Extract the [X, Y] coordinate from the center of the cell holding the provided text.  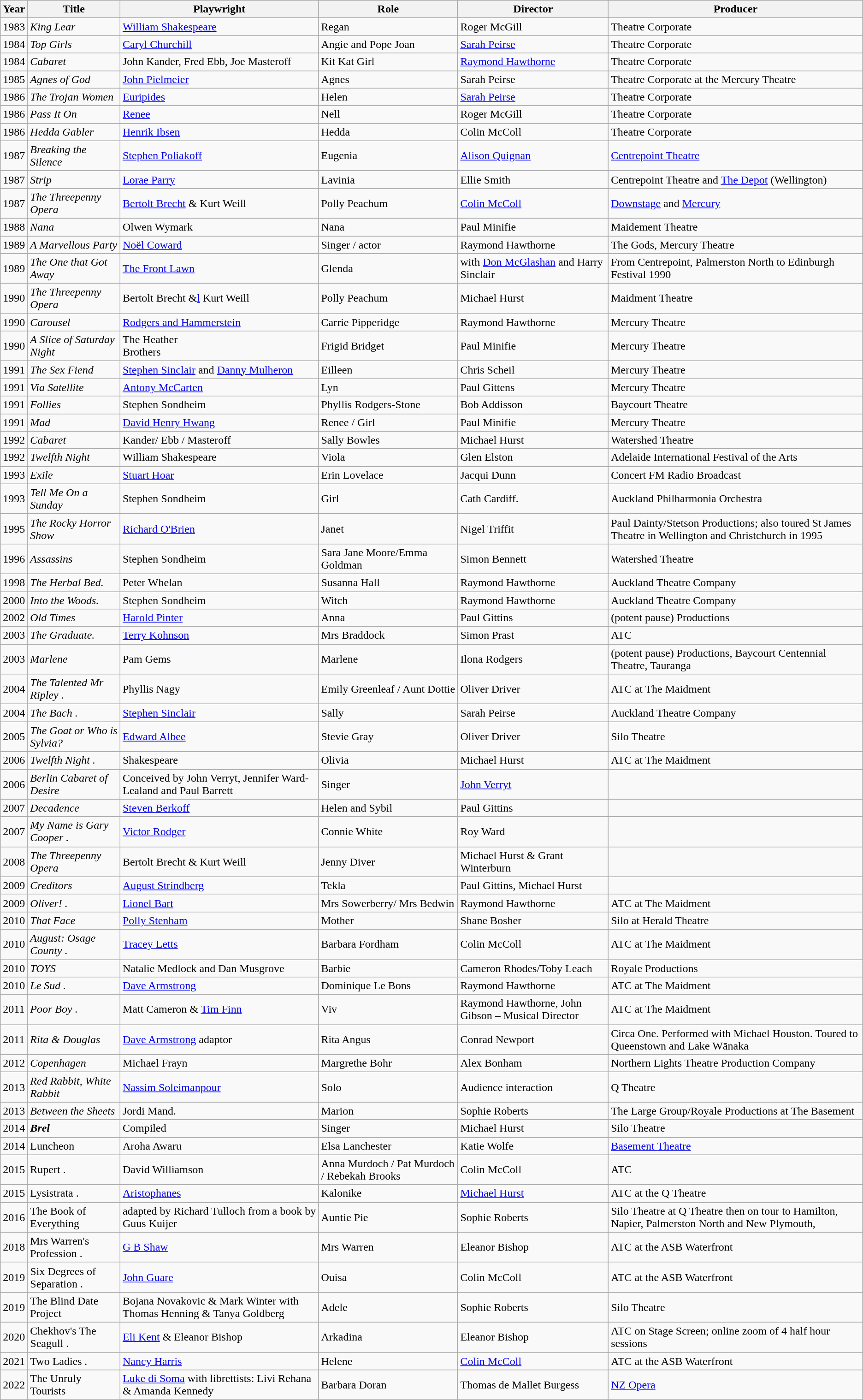
Compiled [219, 1128]
Lorae Parry [219, 179]
2008 [14, 861]
Nassim Soleimanpour [219, 1087]
Rita & Douglas [74, 1039]
Caryl Churchill [219, 44]
Carrie Pipperidge [388, 322]
Mother [388, 920]
Nigel Triffit [533, 528]
Renee / Girl [388, 422]
Lavinia [388, 179]
Eilleen [388, 370]
Carousel [74, 322]
1998 [14, 582]
Aroha Awaru [219, 1146]
Tracey Letts [219, 944]
Sally [388, 713]
Bertolt Brecht &l Kurt Weill [219, 299]
Brel [74, 1128]
Helen [388, 97]
Q Theatre [736, 1087]
Paul Dainty/Stetson Productions; also toured St James Theatre in Wellington and Christchurch in 1995 [736, 528]
Victor Rodger [219, 832]
Marion [388, 1111]
Edward Albee [219, 737]
Ellie Smith [533, 179]
2018 [14, 1247]
Susanna Hall [388, 582]
Rita Angus [388, 1039]
Katie Wolfe [533, 1146]
Pam Gems [219, 659]
2002 [14, 618]
Roy Ward [533, 832]
King Lear [74, 27]
The Front Lawn [219, 268]
Janet [388, 528]
Role [388, 9]
The Trojan Women [74, 97]
Matt Cameron & Tim Finn [219, 1010]
Polly Stenham [219, 920]
Mrs Warren [388, 1247]
Year [14, 9]
Frigid Bridget [388, 346]
Alison Quignan [533, 156]
Renee [219, 114]
1995 [14, 528]
The Gods, Mercury Theatre [736, 245]
Emily Greenleaf / Aunt Dottie [388, 689]
2012 [14, 1063]
Phyllis Rodgers-Stone [388, 405]
Helene [388, 1361]
Jordi Mand. [219, 1111]
2005 [14, 737]
John Kander, Fred Ebb, Joe Masteroff [219, 62]
Eli Kent & Eleanor Bishop [219, 1337]
David Williamson [219, 1169]
Angie and Pope Joan [388, 44]
Northern Lights Theatre Production Company [736, 1063]
The Sex Fiend [74, 370]
Anna Murdoch / Pat Murdoch / Rebekah Brooks [388, 1169]
Anna [388, 618]
Mrs Warren's Profession . [74, 1247]
Shakespeare [219, 760]
A Slice of Saturday Night [74, 346]
Berlin Cabaret of Desire [74, 784]
Agnes [388, 79]
Ilona Rodgers [533, 659]
with Don McGlashan and Harry Sinclair [533, 268]
Creditors [74, 885]
NZ Opera [736, 1385]
Cameron Rhodes/Toby Leach [533, 968]
Assassins [74, 559]
Barbara Doran [388, 1385]
Cath Cardiff. [533, 499]
Breaking the Silence [74, 156]
Raymond Hawthorne, John Gibson – Musical Director [533, 1010]
That Face [74, 920]
2022 [14, 1385]
Alex Bonham [533, 1063]
Red Rabbit, White Rabbit [74, 1087]
Twelfth Night . [74, 760]
Witch [388, 600]
My Name is Gary Cooper . [74, 832]
Stuart Hoar [219, 475]
Terry Kohnson [219, 635]
Barbie [388, 968]
Harold Pinter [219, 618]
Bob Addisson [533, 405]
The Rocky Horror Show [74, 528]
Barbara Fordham [388, 944]
Le Sud . [74, 986]
1988 [14, 227]
Pass It On [74, 114]
Aristophanes [219, 1193]
Copenhagen [74, 1063]
The Talented Mr Ripley . [74, 689]
Simon Bennett [533, 559]
G B Shaw [219, 1247]
1985 [14, 79]
Connie White [388, 832]
ATC at the Q Theatre [736, 1193]
Title [74, 9]
Regan [388, 27]
Eugenia [388, 156]
Silo Theatre at Q Theatre then on tour to Hamilton, Napier, Palmerston North and New Plymouth, [736, 1217]
Auntie Pie [388, 1217]
Centrepoint Theatre [736, 156]
The One that Got Away [74, 268]
Stephen Sinclair [219, 713]
Playwright [219, 9]
Oliver! . [74, 903]
The Bach . [74, 713]
From Centrepoint, Palmerston North to Edinburgh Festival 1990 [736, 268]
Shane Bosher [533, 920]
Top Girls [74, 44]
Rupert . [74, 1169]
Via Satellite [74, 387]
Olwen Wymark [219, 227]
The HeatherBrothers [219, 346]
Baycourt Theatre [736, 405]
Richard O'Brien [219, 528]
Old Times [74, 618]
Paul Gittins, Michael Hurst [533, 885]
David Henry Hwang [219, 422]
Luke di Soma with librettists: Livi Rehana & Amanda Kennedy [219, 1385]
1996 [14, 559]
Stephen Poliakoff [219, 156]
Decadence [74, 808]
August Strindberg [219, 885]
Royale Productions [736, 968]
Simon Prast [533, 635]
The Goat or Who is Sylvia? [74, 737]
Hedda Gabler [74, 132]
Rodgers and Hammerstein [219, 322]
Viola [388, 457]
ATC on Stage Screen; online zoom of 4 half hour sessions [736, 1337]
Hedda [388, 132]
Maidment Theatre [736, 299]
Solo [388, 1087]
Sally Bowles [388, 440]
The Book of Everything [74, 1217]
Dave Armstrong [219, 986]
Follies [74, 405]
Maidement Theatre [736, 227]
Stevie Gray [388, 737]
2016 [14, 1217]
Chris Scheil [533, 370]
Mrs Sowerberry/ Mrs Bedwin [388, 903]
The Large Group/Royale Productions at The Basement [736, 1111]
The Blind Date Project [74, 1307]
Dominique Le Bons [388, 986]
Theatre Corporate at the Mercury Theatre [736, 79]
Kit Kat Girl [388, 62]
Glenda [388, 268]
Stephen Sinclair and Danny Mulheron [219, 370]
Steven Berkoff [219, 808]
Exile [74, 475]
(potent pause) Productions, Baycourt Centennial Theatre, Tauranga [736, 659]
Basement Theatre [736, 1146]
Six Degrees of Separation . [74, 1277]
Producer [736, 9]
Two Ladies . [74, 1361]
August: Osage County . [74, 944]
Agnes of God [74, 79]
Silo at Herald Theatre [736, 920]
Nell [388, 114]
Antony McCarten [219, 387]
Helen and Sybil [388, 808]
Phyllis Nagy [219, 689]
TOYS [74, 968]
Natalie Medlock and Dan Musgrove [219, 968]
Euripides [219, 97]
Paul Gittens [533, 387]
Jenny Diver [388, 861]
The Unruly Tourists [74, 1385]
Nancy Harris [219, 1361]
The Herbal Bed. [74, 582]
Centrepoint Theatre and The Depot (Wellington) [736, 179]
Tekla [388, 885]
Singer / actor [388, 245]
Bojana Novakovic & Mark Winter with Thomas Henning & Tanya Goldberg [219, 1307]
Margrethe Bohr [388, 1063]
2020 [14, 1337]
2021 [14, 1361]
Chekhov's The Seagull . [74, 1337]
Noël Coward [219, 245]
Michael Frayn [219, 1063]
Mad [74, 422]
Peter Whelan [219, 582]
A Marvellous Party [74, 245]
Twelfth Night [74, 457]
Conrad Newport [533, 1039]
1983 [14, 27]
Adelaide International Festival of the Arts [736, 457]
The Graduate. [74, 635]
Conceived by John Verryt, Jennifer Ward-Lealand and Paul Barrett [219, 784]
Between the Sheets [74, 1111]
Into the Woods. [74, 600]
Mrs Braddock [388, 635]
Erin Lovelace [388, 475]
Adele [388, 1307]
Poor Boy . [74, 1010]
Olivia [388, 760]
Ouisa [388, 1277]
Sara Jane Moore/Emma Goldman [388, 559]
Lyn [388, 387]
Dave Armstrong adaptor [219, 1039]
Circa One. Performed with Michael Houston. Toured to Queenstown and Lake Wānaka [736, 1039]
Viv [388, 1010]
Kander/ Ebb / Masteroff [219, 440]
Strip [74, 179]
Kalonike [388, 1193]
Audience interaction [533, 1087]
Auckland Philharmonia Orchestra [736, 499]
Lionel Bart [219, 903]
(potent pause) Productions [736, 618]
Director [533, 9]
John Verryt [533, 784]
Glen Elston [533, 457]
Elsa Lanchester [388, 1146]
adapted by Richard Tulloch from a book by Guus Kuijer [219, 1217]
John Pielmeier [219, 79]
Thomas de Mallet Burgess [533, 1385]
Downstage and Mercury [736, 203]
Arkadina [388, 1337]
Lysistrata . [74, 1193]
2000 [14, 600]
Jacqui Dunn [533, 475]
Girl [388, 499]
Tell Me On a Sunday [74, 499]
Luncheon [74, 1146]
Michael Hurst & Grant Winterburn [533, 861]
Henrik Ibsen [219, 132]
Concert FM Radio Broadcast [736, 475]
John Guare [219, 1277]
